Capture the cell that displays the provided text and extract its [x, y] central coordinate. 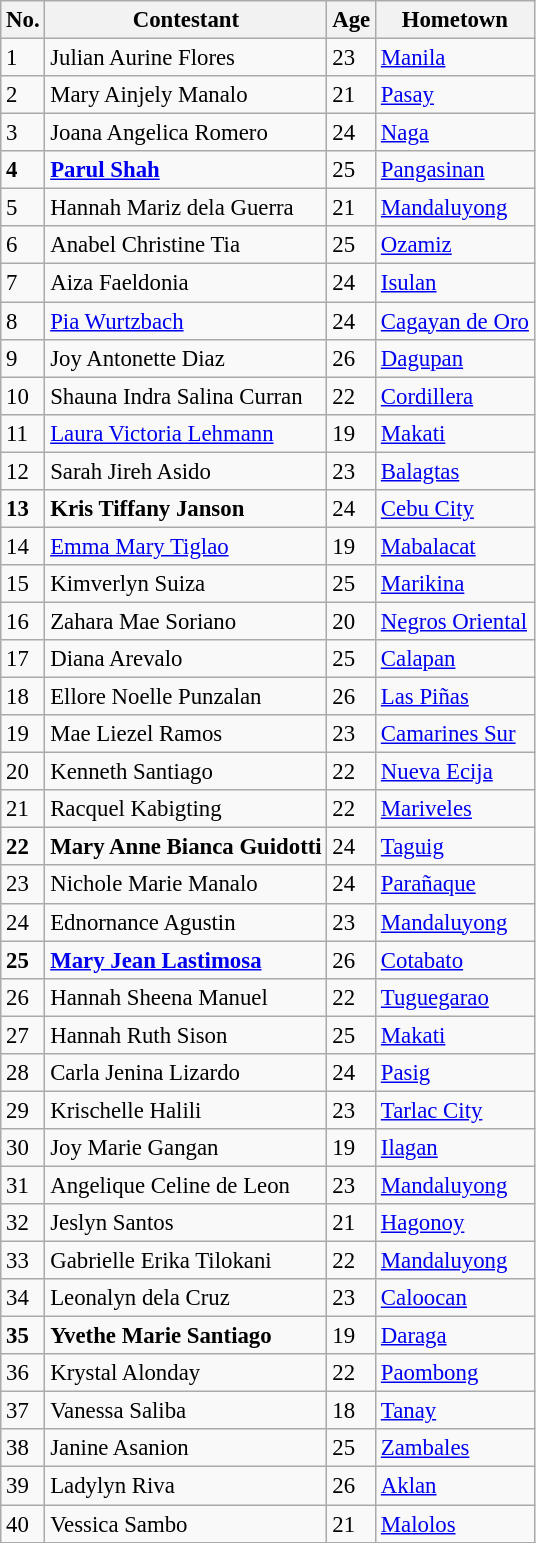
37 [23, 1411]
Kris Tiffany Janson [186, 509]
8 [23, 321]
Age [352, 20]
Paombong [456, 1373]
Nueva Ecija [456, 772]
Krischelle Halili [186, 1110]
Jeslyn Santos [186, 1223]
Pasay [456, 95]
Daraga [456, 1336]
Joy Marie Gangan [186, 1148]
Angelique Celine de Leon [186, 1185]
34 [23, 1298]
No. [23, 20]
Mae Liezel Ramos [186, 734]
17 [23, 659]
40 [23, 1524]
Ednornance Agustin [186, 922]
Naga [456, 133]
Nichole Marie Manalo [186, 885]
Racquel Kabigting [186, 809]
Diana Arevalo [186, 659]
Janine Asanion [186, 1449]
Anabel Christine Tia [186, 245]
7 [23, 283]
Mabalacat [456, 546]
15 [23, 584]
35 [23, 1336]
Mariveles [456, 809]
Manila [456, 58]
Hannah Sheena Manuel [186, 997]
Laura Victoria Lehmann [186, 433]
Calapan [456, 659]
Balagtas [456, 471]
Aiza Faeldonia [186, 283]
Pangasinan [456, 170]
Tuguegarao [456, 997]
38 [23, 1449]
13 [23, 509]
39 [23, 1486]
Ozamiz [456, 245]
Kimverlyn Suiza [186, 584]
Malolos [456, 1524]
Negros Oriental [456, 621]
14 [23, 546]
Carla Jenina Lizardo [186, 1073]
Mary Ainjely Manalo [186, 95]
Vanessa Saliba [186, 1411]
Cebu City [456, 509]
Mary Jean Lastimosa [186, 960]
10 [23, 396]
Ladylyn Riva [186, 1486]
Krystal Alonday [186, 1373]
3 [23, 133]
Cotabato [456, 960]
Hagonoy [456, 1223]
16 [23, 621]
Hannah Ruth Sison [186, 1035]
Dagupan [456, 358]
Camarines Sur [456, 734]
5 [23, 208]
Parañaque [456, 885]
36 [23, 1373]
31 [23, 1185]
Taguig [456, 847]
Ilagan [456, 1148]
Parul Shah [186, 170]
Contestant [186, 20]
Vessica Sambo [186, 1524]
Shauna Indra Salina Curran [186, 396]
Aklan [456, 1486]
Gabrielle Erika Tilokani [186, 1261]
Tarlac City [456, 1110]
4 [23, 170]
Hometown [456, 20]
Caloocan [456, 1298]
Julian Aurine Flores [186, 58]
Isulan [456, 283]
Mary Anne Bianca Guidotti [186, 847]
Zambales [456, 1449]
Cagayan de Oro [456, 321]
30 [23, 1148]
9 [23, 358]
Joana Angelica Romero [186, 133]
2 [23, 95]
Leonalyn dela Cruz [186, 1298]
12 [23, 471]
Pia Wurtzbach [186, 321]
Tanay [456, 1411]
Pasig [456, 1073]
Sarah Jireh Asido [186, 471]
28 [23, 1073]
1 [23, 58]
Las Piñas [456, 697]
32 [23, 1223]
27 [23, 1035]
Ellore Noelle Punzalan [186, 697]
Yvethe Marie Santiago [186, 1336]
33 [23, 1261]
Cordillera [456, 396]
Hannah Mariz dela Guerra [186, 208]
6 [23, 245]
Joy Antonette Diaz [186, 358]
Marikina [456, 584]
Zahara Mae Soriano [186, 621]
11 [23, 433]
29 [23, 1110]
Emma Mary Tiglao [186, 546]
Kenneth Santiago [186, 772]
